From the cell containing the given text, extract its center point as [x, y] coordinate. 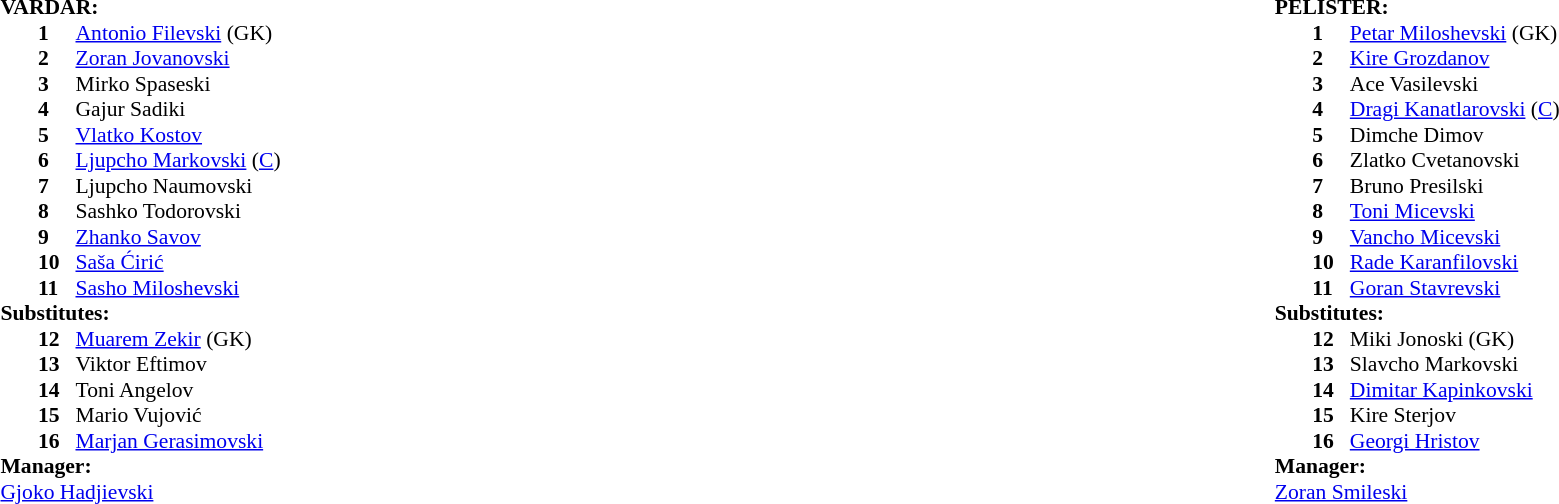
Gajur Sadiki [178, 109]
Manager: [140, 467]
Vlatko Kostov [178, 135]
Substitutes: [140, 313]
Toni Angelov [178, 390]
Zhanko Savov [178, 237]
Ljupcho Markovski (C) [178, 161]
Saša Ćirić [178, 263]
Viktor Eftimov [178, 365]
Marjan Gerasimovski [178, 441]
Mirko Spaseski [178, 84]
Sashko Todorovski [178, 211]
Zoran Jovanovski [178, 59]
Muarem Zekir (GK) [178, 339]
Mario Vujović [178, 415]
Antonio Filevski (GK) [178, 33]
Sasho Miloshevski [178, 288]
Ljupcho Naumovski [178, 186]
